For the text-containing cell, return its midpoint in (x, y) coordinate format. 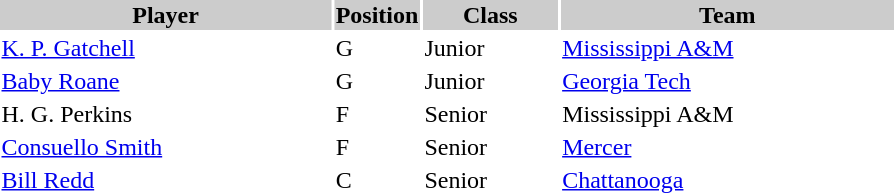
Mercer (728, 147)
Baby Roane (166, 81)
K. P. Gatchell (166, 48)
Georgia Tech (728, 81)
Consuello Smith (166, 147)
Position (377, 15)
Class (490, 15)
Team (728, 15)
H. G. Perkins (166, 114)
Player (166, 15)
